Scan for the cell matching the given text and deliver its (x, y) coordinate at center. 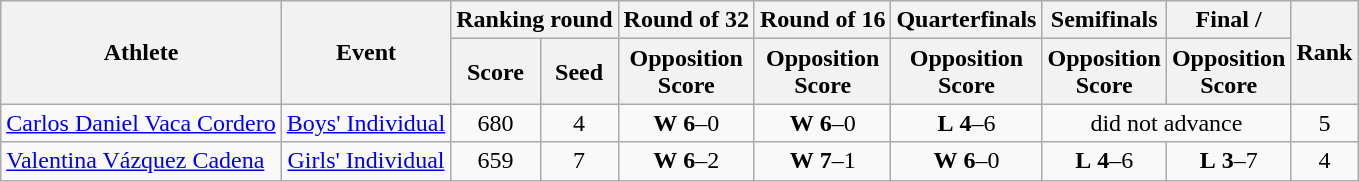
W 7–1 (822, 161)
Girls' Individual (366, 161)
did not advance (1166, 123)
Round of 16 (822, 20)
Seed (579, 72)
Rank (1324, 52)
Ranking round (534, 20)
659 (496, 161)
Round of 32 (686, 20)
Valentina Vázquez Cadena (142, 161)
5 (1324, 123)
Score (496, 72)
680 (496, 123)
Event (366, 52)
Carlos Daniel Vaca Cordero (142, 123)
Quarterfinals (966, 20)
Athlete (142, 52)
L 3–7 (1228, 161)
W 6–2 (686, 161)
Semifinals (1104, 20)
Boys' Individual (366, 123)
7 (579, 161)
Final / (1228, 20)
